Extract the (X, Y) coordinate from the center of the cell holding the provided text.  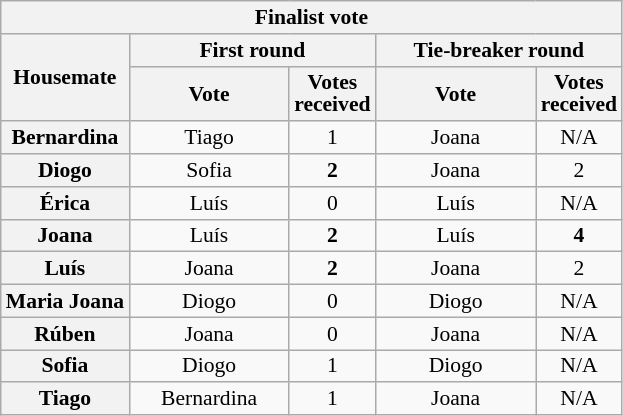
Rúben (65, 334)
Tie-breaker round (500, 50)
First round (252, 50)
Housemate (65, 78)
Finalist vote (312, 18)
Maria Joana (65, 302)
Érica (65, 204)
4 (579, 236)
